Provide the [x, y] coordinate of the cell's center where the given text is located.  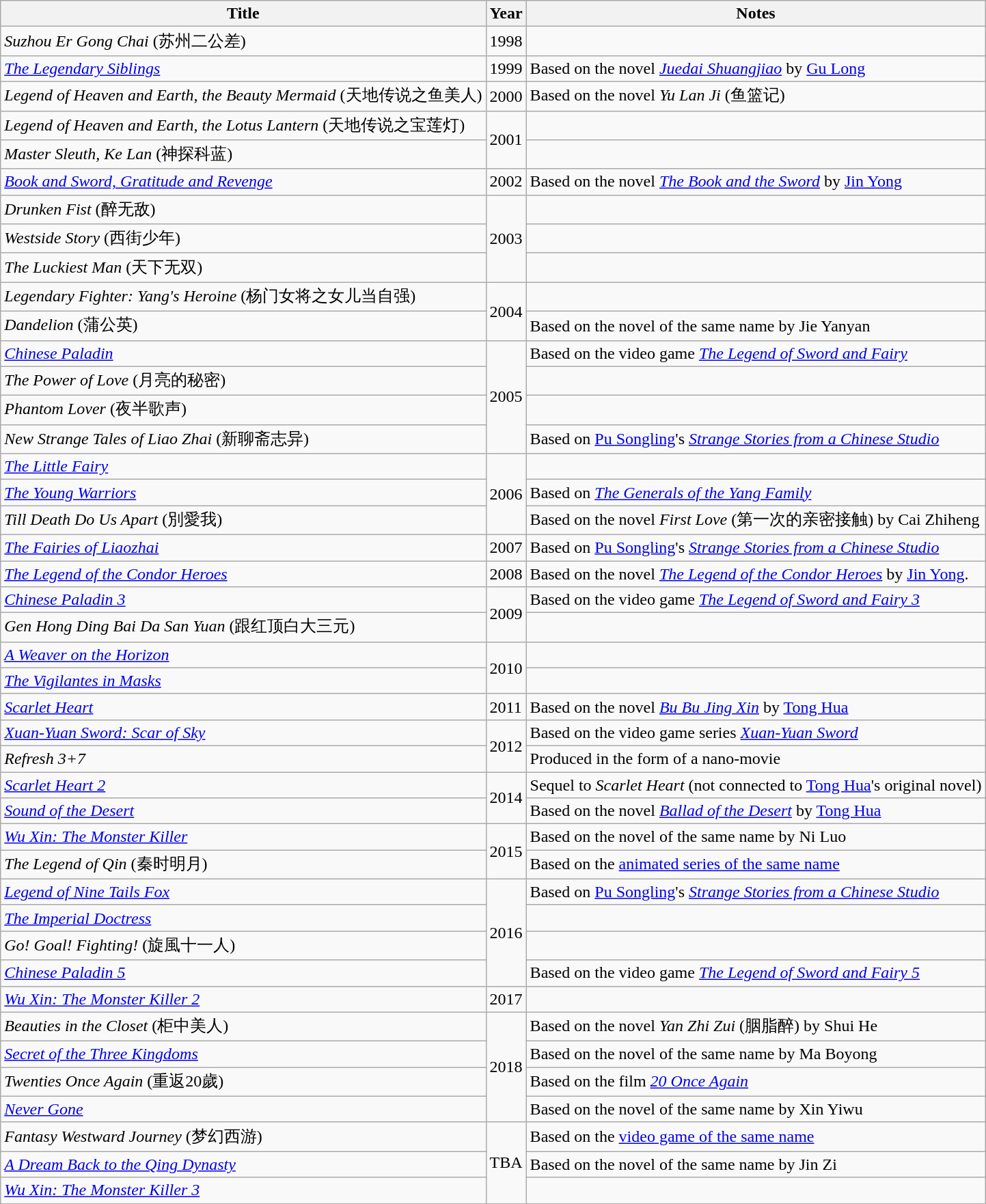
Based on the novel of the same name by Jin Zi [756, 1164]
Based on the novel First Love (第一次的亲密接触) by Cai Zhiheng [756, 521]
2011 [506, 707]
2009 [506, 615]
Wu Xin: The Monster Killer [243, 837]
2008 [506, 573]
Phantom Lover (夜半歌声) [243, 410]
The Little Fairy [243, 467]
Based on the novel Ballad of the Desert by Tong Hua [756, 811]
The Power of Love (月亮的秘密) [243, 381]
Go! Goal! Fighting! (旋風十一人) [243, 946]
2001 [506, 139]
2017 [506, 999]
Wu Xin: The Monster Killer 3 [243, 1190]
Based on the novel Bu Bu Jing Xin by Tong Hua [756, 707]
Wu Xin: The Monster Killer 2 [243, 999]
2000 [506, 96]
Based on the animated series of the same name [756, 865]
The Young Warriors [243, 493]
Based on the video game series Xuan-Yuan Sword [756, 733]
Produced in the form of a nano-movie [756, 758]
The Legend of the Condor Heroes [243, 573]
Based on the novel The Legend of the Condor Heroes by Jin Yong. [756, 573]
2016 [506, 932]
Based on the novel of the same name by Ni Luo [756, 837]
Based on the novel of the same name by Xin Yiwu [756, 1109]
Based on the novel Yan Zhi Zui (胭脂醉) by Shui He [756, 1026]
Title [243, 14]
2004 [506, 312]
2018 [506, 1067]
Drunken Fist (醉无敌) [243, 209]
Based on the video game of the same name [756, 1137]
Never Gone [243, 1109]
Gen Hong Ding Bai Da San Yuan (跟红顶白大三元) [243, 627]
Based on the novel The Book and the Sword by Jin Yong [756, 182]
Based on the novel of the same name by Ma Boyong [756, 1054]
2005 [506, 397]
2006 [506, 495]
Beauties in the Closet (柜中美人) [243, 1026]
A Weaver on the Horizon [243, 655]
Legend of Heaven and Earth, the Lotus Lantern (天地传说之宝莲灯) [243, 126]
Twenties Once Again (重返20歲) [243, 1082]
Xuan-Yuan Sword: Scar of Sky [243, 733]
Based on the video game The Legend of Sword and Fairy 5 [756, 973]
Notes [756, 14]
Year [506, 14]
Suzhou Er Gong Chai (苏州二公差) [243, 41]
2007 [506, 547]
Based on the novel Yu Lan Ji (鱼篮记) [756, 96]
Legend of Nine Tails Fox [243, 892]
Legend of Heaven and Earth, the Beauty Mermaid (天地传说之鱼美人) [243, 96]
2012 [506, 745]
Book and Sword, Gratitude and Revenge [243, 182]
1999 [506, 68]
The Vigilantes in Masks [243, 681]
Sequel to Scarlet Heart (not connected to Tong Hua's original novel) [756, 785]
Chinese Paladin [243, 353]
Legendary Fighter: Yang's Heroine (杨门女将之女儿当自强) [243, 297]
2015 [506, 851]
Scarlet Heart 2 [243, 785]
2003 [506, 238]
Chinese Paladin 5 [243, 973]
Based on the novel of the same name by Jie Yanyan [756, 325]
Based on the video game The Legend of Sword and Fairy [756, 353]
Dandelion (蒲公英) [243, 325]
TBA [506, 1163]
Chinese Paladin 3 [243, 600]
Scarlet Heart [243, 707]
A Dream Back to the Qing Dynasty [243, 1164]
Secret of the Three Kingdoms [243, 1054]
The Legend of Qin (秦时明月) [243, 865]
Based on the video game The Legend of Sword and Fairy 3 [756, 600]
Based on The Generals of the Yang Family [756, 493]
Fantasy Westward Journey (梦幻西游) [243, 1137]
The Luckiest Man (天下无双) [243, 268]
Till Death Do Us Apart (別愛我) [243, 521]
New Strange Tales of Liao Zhai (新聊斋志异) [243, 439]
2002 [506, 182]
Westside Story (西街少年) [243, 239]
Refresh 3+7 [243, 758]
Sound of the Desert [243, 811]
The Fairies of Liaozhai [243, 547]
Master Sleuth, Ke Lan (神探科蓝) [243, 154]
2010 [506, 668]
The Imperial Doctress [243, 918]
Based on the film 20 Once Again [756, 1082]
Based on the novel Juedai Shuangjiao by Gu Long [756, 68]
1998 [506, 41]
The Legendary Siblings [243, 68]
2014 [506, 798]
